Extract the [X, Y] coordinate from the center of the cell holding the provided text.  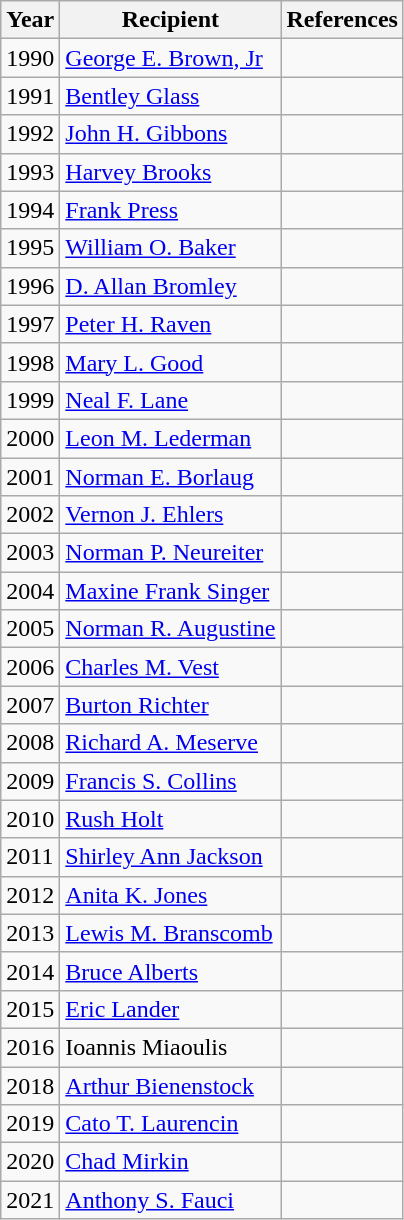
Bruce Alberts [170, 971]
Arthur Bienenstock [170, 1085]
2008 [30, 743]
Lewis M. Branscomb [170, 933]
Richard A. Meserve [170, 743]
2013 [30, 933]
Eric Lander [170, 1009]
Vernon J. Ehlers [170, 515]
2000 [30, 438]
2020 [30, 1162]
William O. Baker [170, 248]
George E. Brown, Jr [170, 58]
Peter H. Raven [170, 324]
Bentley Glass [170, 96]
2015 [30, 1009]
2016 [30, 1047]
Cato T. Laurencin [170, 1124]
2004 [30, 591]
Rush Holt [170, 819]
2010 [30, 819]
1999 [30, 400]
2019 [30, 1124]
Anita K. Jones [170, 895]
Shirley Ann Jackson [170, 857]
Year [30, 20]
2014 [30, 971]
D. Allan Bromley [170, 286]
1993 [30, 172]
1997 [30, 324]
1996 [30, 286]
2011 [30, 857]
Leon M. Lederman [170, 438]
2012 [30, 895]
2001 [30, 477]
2003 [30, 553]
Charles M. Vest [170, 667]
2005 [30, 629]
Ioannis Miaoulis [170, 1047]
1992 [30, 134]
1990 [30, 58]
Francis S. Collins [170, 781]
Chad Mirkin [170, 1162]
Norman R. Augustine [170, 629]
1994 [30, 210]
1998 [30, 362]
2007 [30, 705]
Mary L. Good [170, 362]
2018 [30, 1085]
Harvey Brooks [170, 172]
Norman P. Neureiter [170, 553]
Recipient [170, 20]
1991 [30, 96]
John H. Gibbons [170, 134]
2009 [30, 781]
2006 [30, 667]
Neal F. Lane [170, 400]
References [342, 20]
2002 [30, 515]
Frank Press [170, 210]
2021 [30, 1200]
Anthony S. Fauci [170, 1200]
1995 [30, 248]
Burton Richter [170, 705]
Maxine Frank Singer [170, 591]
Norman E. Borlaug [170, 477]
